Detect which cell encompasses the target text, then output its (X, Y) center coordinate. 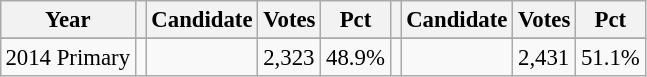
51.1% (610, 57)
2014 Primary (68, 57)
48.9% (356, 57)
2,431 (544, 57)
Year (68, 20)
2,323 (290, 57)
